Return [X, Y] of the center of cell containing provided text 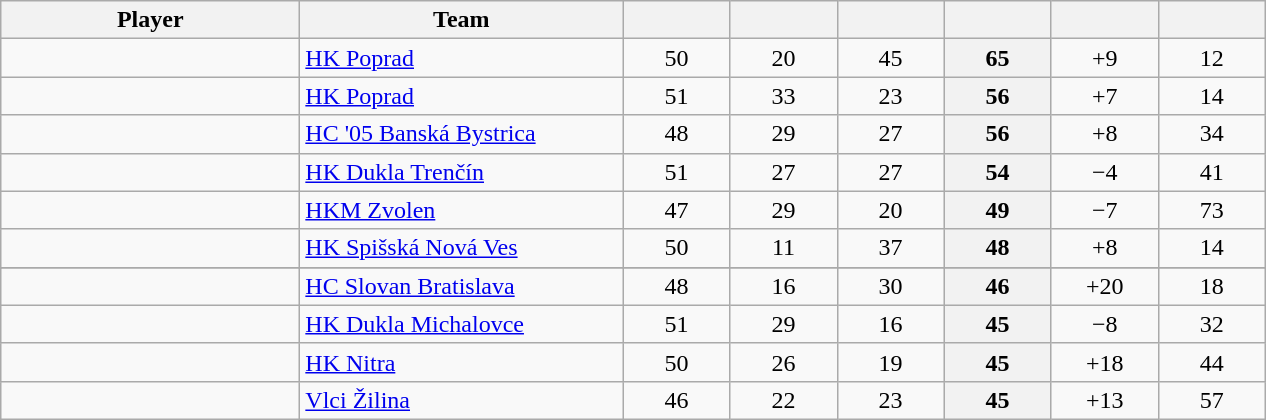
HC '05 Banská Bystrica [462, 134]
−8 [1104, 324]
HC Slovan Bratislava [462, 286]
HK Dukla Michalovce [462, 324]
11 [784, 248]
HKM Zvolen [462, 210]
HK Nitra [462, 362]
37 [890, 248]
12 [1212, 58]
18 [1212, 286]
47 [676, 210]
+13 [1104, 400]
−4 [1104, 172]
32 [1212, 324]
22 [784, 400]
−7 [1104, 210]
33 [784, 96]
41 [1212, 172]
HK Dukla Trenčín [462, 172]
30 [890, 286]
44 [1212, 362]
34 [1212, 134]
HK Spišská Nová Ves [462, 248]
57 [1212, 400]
+9 [1104, 58]
Player [150, 20]
26 [784, 362]
Vlci Žilina [462, 400]
+18 [1104, 362]
+7 [1104, 96]
65 [998, 58]
49 [998, 210]
73 [1212, 210]
19 [890, 362]
+20 [1104, 286]
Team [462, 20]
54 [998, 172]
